Identify which cell holds the provided text, then report its (x, y) central coordinate. 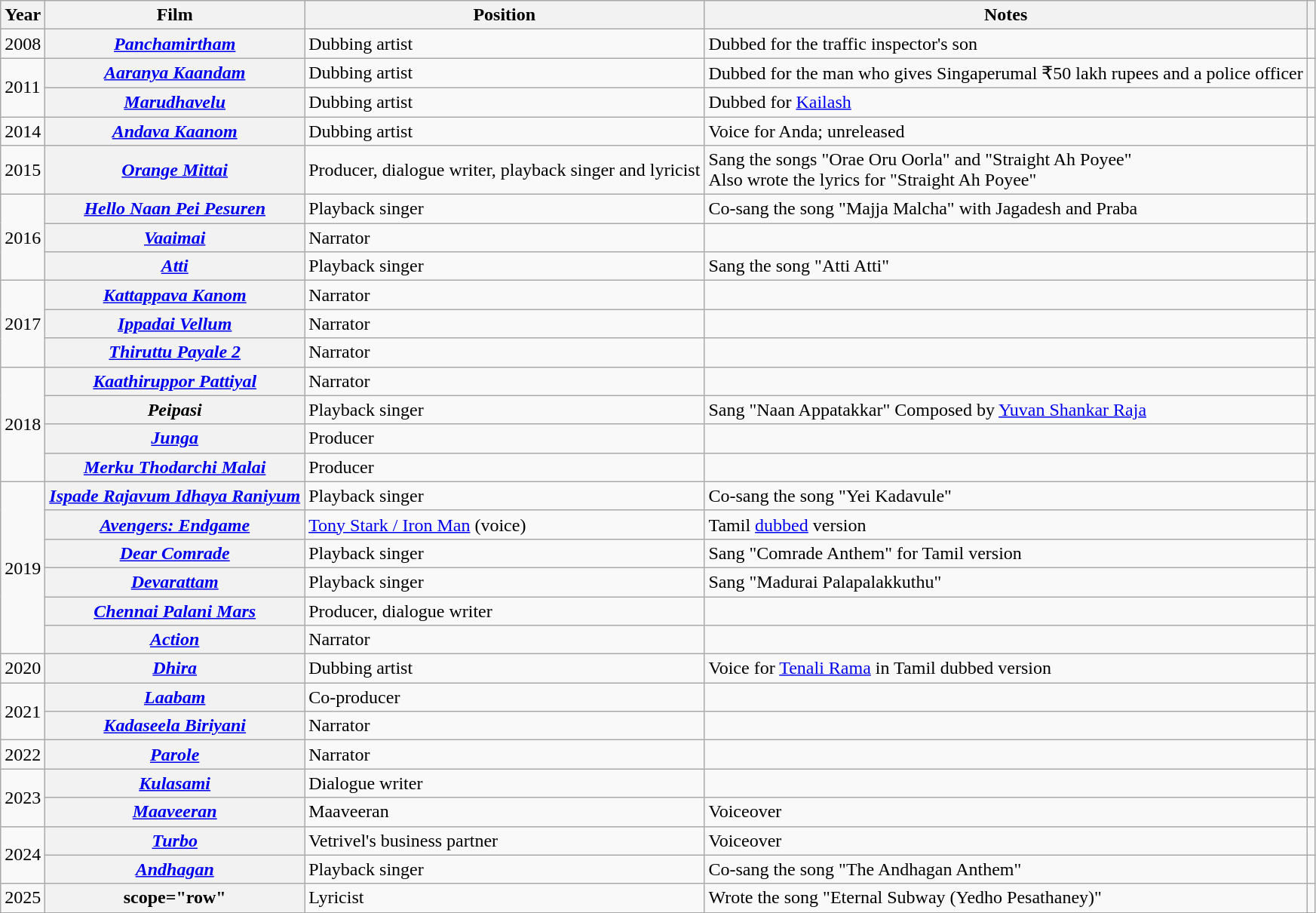
Vetrivel's business partner (505, 841)
Co-sang the song "Yei Kadavule" (1006, 496)
Wrote the song "Eternal Subway (Yedho Pesathaney)" (1006, 898)
Hello Naan Pei Pesuren (175, 209)
Kaathiruppor Pattiyal (175, 381)
scope="row" (175, 898)
2024 (23, 855)
Voice for Anda; unreleased (1006, 131)
2021 (23, 712)
Voice for Tenali Rama in Tamil dubbed version (1006, 669)
Tony Stark / Iron Man (voice) (505, 524)
Co-sang the song "Majja Malcha" with Jagadesh and Praba (1006, 209)
2025 (23, 898)
2018 (23, 424)
Dubbed for the man who gives Singaperumal ₹50 lakh rupees and a police officer (1006, 73)
Thiruttu Payale 2 (175, 352)
Merku Thodarchi Malai (175, 467)
2015 (23, 171)
Orange Mittai (175, 171)
2008 (23, 44)
2017 (23, 324)
Junga (175, 438)
Dhira (175, 669)
Film (175, 15)
Dubbed for the traffic inspector's son (1006, 44)
2016 (23, 238)
Turbo (175, 841)
2023 (23, 798)
Dear Comrade (175, 553)
Panchamirtham (175, 44)
2014 (23, 131)
Kadaseela Biriyani (175, 726)
Sang the songs "Orae Oru Oorla" and "Straight Ah Poyee"Also wrote the lyrics for "Straight Ah Poyee" (1006, 171)
Notes (1006, 15)
Sang "Naan Appatakkar" Composed by Yuvan Shankar Raja (1006, 410)
Atti (175, 266)
Laabam (175, 697)
Aaranya Kaandam (175, 73)
Co-producer (505, 697)
Sang "Madurai Palapalakkuthu" (1006, 582)
Vaaimai (175, 238)
Devarattam (175, 582)
Peipasi (175, 410)
2019 (23, 567)
Avengers: Endgame (175, 524)
Tamil dubbed version (1006, 524)
Position (505, 15)
2020 (23, 669)
Co-sang the song "The Andhagan Anthem" (1006, 869)
2022 (23, 755)
2011 (23, 88)
Year (23, 15)
Parole (175, 755)
Ispade Rajavum Idhaya Raniyum (175, 496)
Chennai Palani Mars (175, 610)
Kulasami (175, 783)
Producer, dialogue writer, playback singer and lyricist (505, 171)
Kattappava Kanom (175, 295)
Producer, dialogue writer (505, 610)
Andava Kaanom (175, 131)
Lyricist (505, 898)
Ippadai Vellum (175, 324)
Action (175, 640)
Dubbed for Kailash (1006, 102)
Sang the song "Atti Atti" (1006, 266)
Sang "Comrade Anthem" for Tamil version (1006, 553)
Marudhavelu (175, 102)
Andhagan (175, 869)
Dialogue writer (505, 783)
